Provide the (x, y) coordinate of the cell's center where the given text is located.  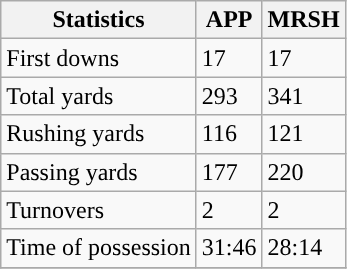
31:46 (229, 248)
Statistics (99, 20)
121 (304, 134)
Total yards (99, 96)
293 (229, 96)
116 (229, 134)
APP (229, 20)
Rushing yards (99, 134)
Passing yards (99, 172)
Time of possession (99, 248)
177 (229, 172)
28:14 (304, 248)
Turnovers (99, 210)
First downs (99, 58)
MRSH (304, 20)
341 (304, 96)
220 (304, 172)
